Capture the cell that displays the provided text and extract its [x, y] central coordinate. 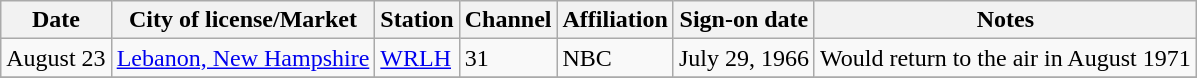
Sign-on date [744, 20]
31 [508, 58]
Lebanon, New Hampshire [243, 58]
August 23 [56, 58]
WRLH [417, 58]
Date [56, 20]
July 29, 1966 [744, 58]
City of license/Market [243, 20]
Notes [1005, 20]
Would return to the air in August 1971 [1005, 58]
Station [417, 20]
Channel [508, 20]
NBC [615, 58]
Affiliation [615, 20]
